Extract the (X, Y) coordinate from the center of the cell holding the provided text.  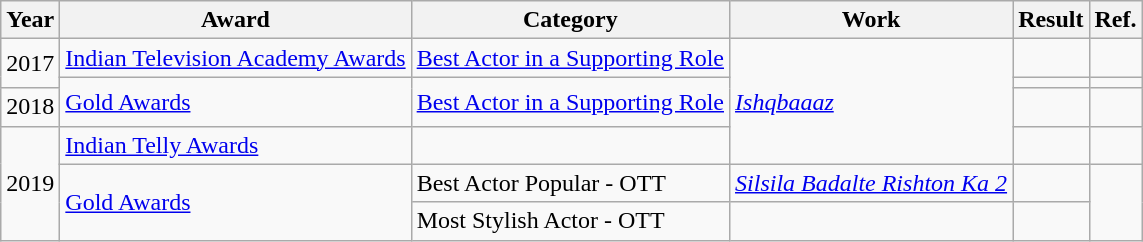
Award (236, 20)
Indian Television Academy Awards (236, 58)
Work (872, 20)
Ishqbaaaz (872, 102)
2018 (30, 107)
Year (30, 20)
2017 (30, 64)
Silsila Badalte Rishton Ka 2 (872, 183)
Indian Telly Awards (236, 145)
Category (570, 20)
Ref. (1116, 20)
Result (1051, 20)
2019 (30, 183)
Best Actor Popular - OTT (570, 183)
Most Stylish Actor - OTT (570, 221)
